From the cell containing the given text, extract its center point as (X, Y) coordinate. 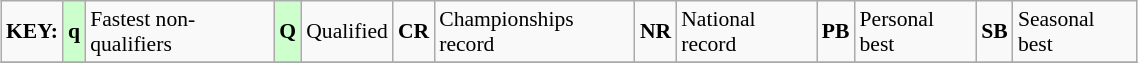
KEY: (32, 32)
Seasonal best (1075, 32)
NR (656, 32)
Q (288, 32)
SB (994, 32)
Championships record (534, 32)
Personal best (916, 32)
Fastest non-qualifiers (180, 32)
PB (836, 32)
National record (746, 32)
CR (414, 32)
Qualified (347, 32)
q (74, 32)
